Return [x, y] of the center of cell containing provided text 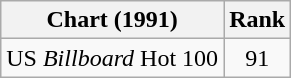
Rank [258, 20]
US Billboard Hot 100 [112, 58]
Chart (1991) [112, 20]
91 [258, 58]
